Capture the cell that displays the provided text and extract its [X, Y] central coordinate. 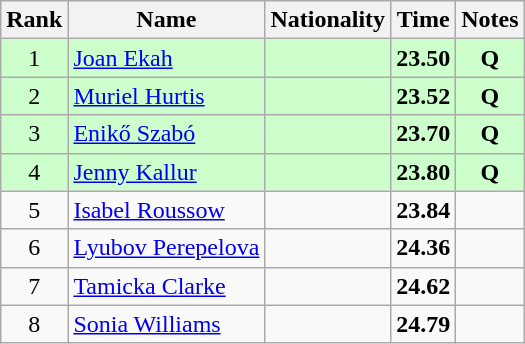
24.36 [424, 248]
Tamicka Clarke [166, 286]
Rank [34, 20]
7 [34, 286]
5 [34, 210]
2 [34, 96]
Muriel Hurtis [166, 96]
Nationality [328, 20]
6 [34, 248]
Sonia Williams [166, 324]
3 [34, 134]
23.84 [424, 210]
1 [34, 58]
24.62 [424, 286]
23.52 [424, 96]
8 [34, 324]
Jenny Kallur [166, 172]
Notes [490, 20]
Enikő Szabó [166, 134]
Joan Ekah [166, 58]
Time [424, 20]
23.70 [424, 134]
Isabel Roussow [166, 210]
24.79 [424, 324]
23.50 [424, 58]
23.80 [424, 172]
Name [166, 20]
Lyubov Perepelova [166, 248]
4 [34, 172]
